Output the (X, Y) coordinate of the center of the cell containing the given text.  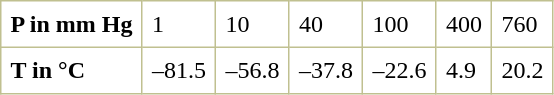
400 (464, 24)
4.9 (464, 70)
–56.8 (253, 70)
–22.6 (400, 70)
20.2 (523, 70)
–81.5 (179, 70)
P in mm Hg (72, 24)
100 (400, 24)
–37.8 (326, 70)
1 (179, 24)
T in °C (72, 70)
10 (253, 24)
760 (523, 24)
40 (326, 24)
